Capture the cell that displays the provided text and extract its [x, y] central coordinate. 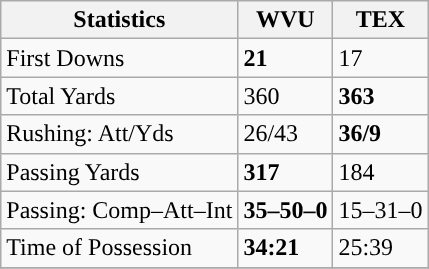
184 [380, 172]
35–50–0 [286, 210]
34:21 [286, 248]
First Downs [120, 58]
26/43 [286, 134]
363 [380, 96]
25:39 [380, 248]
Rushing: Att/Yds [120, 134]
Time of Possession [120, 248]
Statistics [120, 20]
36/9 [380, 134]
WVU [286, 20]
Passing: Comp–Att–Int [120, 210]
21 [286, 58]
TEX [380, 20]
Total Yards [120, 96]
360 [286, 96]
15–31–0 [380, 210]
317 [286, 172]
17 [380, 58]
Passing Yards [120, 172]
